Extract the (x, y) coordinate from the center of the cell holding the provided text.  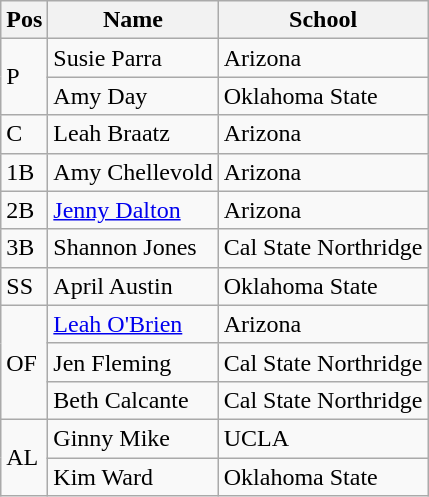
Leah Braatz (133, 134)
AL (24, 457)
Jen Fleming (133, 362)
1B (24, 172)
SS (24, 286)
OF (24, 362)
School (323, 20)
3B (24, 248)
2B (24, 210)
Name (133, 20)
Shannon Jones (133, 248)
Beth Calcante (133, 400)
Susie Parra (133, 58)
UCLA (323, 438)
Pos (24, 20)
Amy Chellevold (133, 172)
C (24, 134)
Kim Ward (133, 477)
Jenny Dalton (133, 210)
Amy Day (133, 96)
April Austin (133, 286)
Ginny Mike (133, 438)
Leah O'Brien (133, 324)
P (24, 77)
